Detect which cell encompasses the target text, then output its (x, y) center coordinate. 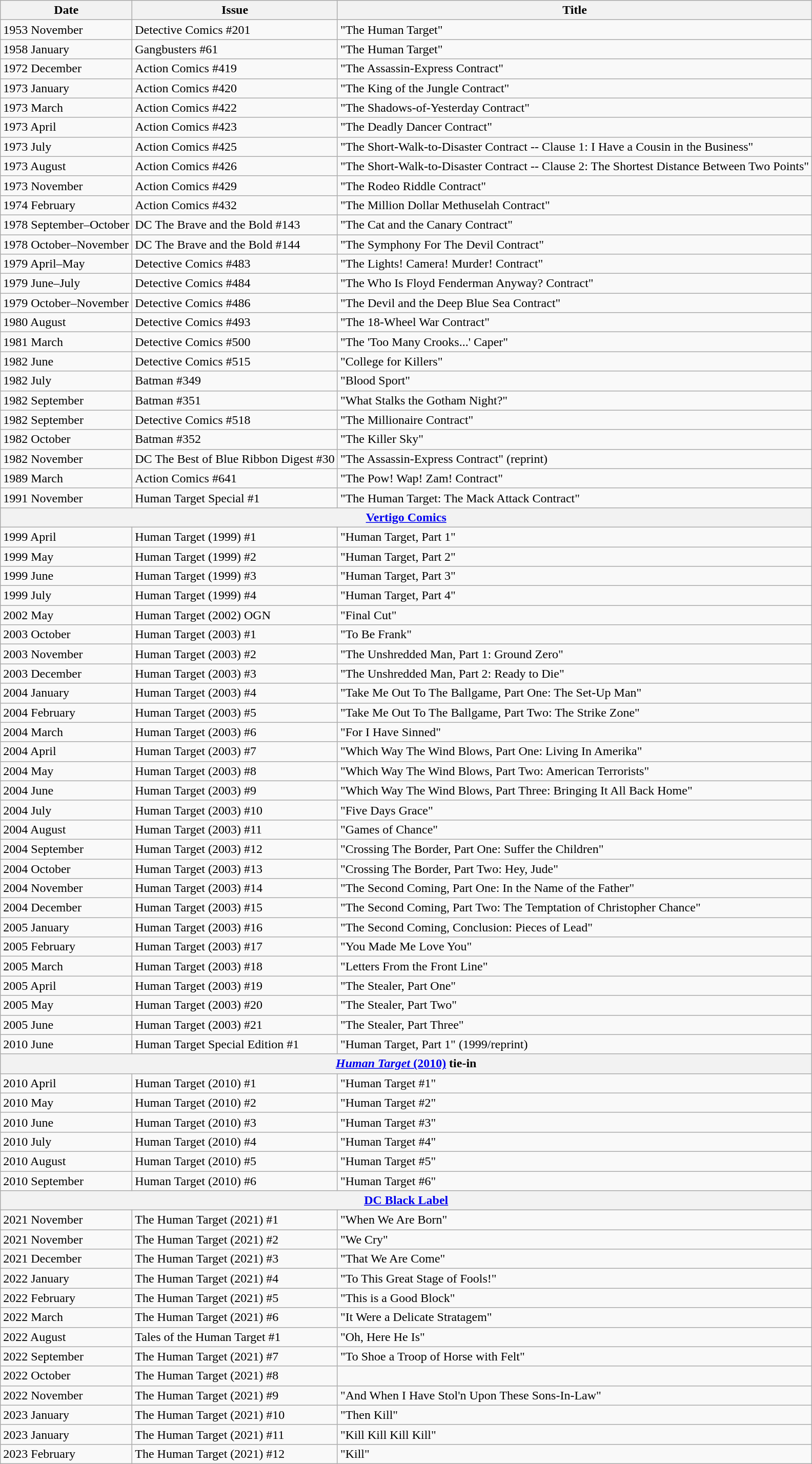
"Crossing The Border, Part Two: Hey, Jude" (574, 869)
Human Target (2010) #6 (235, 1181)
"The Shadows-of-Yesterday Contract" (574, 108)
DC The Brave and the Bold #143 (235, 225)
Human Target (2003) #8 (235, 771)
"This is a Good Block" (574, 1298)
Detective Comics #201 (235, 30)
1973 January (67, 88)
Human Target (2003) #5 (235, 713)
"To This Great Stage of Fools!" (574, 1278)
2004 February (67, 713)
"Which Way The Wind Blows, Part Three: Bringing It All Back Home" (574, 790)
"The Deadly Dancer Contract" (574, 127)
Detective Comics #500 (235, 342)
Batman #349 (235, 381)
Human Target (2003) #12 (235, 849)
1973 July (67, 147)
"Crossing The Border, Part One: Suffer the Children" (574, 849)
The Human Target (2021) #3 (235, 1259)
"The Human Target: The Mack Attack Contract" (574, 498)
Human Target (2003) #10 (235, 810)
The Human Target (2021) #4 (235, 1278)
Batman #352 (235, 439)
Human Target (2010) #3 (235, 1122)
2022 January (67, 1278)
"The Unshredded Man, Part 1: Ground Zero" (574, 654)
"The Killer Sky" (574, 439)
"The Stealer, Part Two" (574, 1005)
Human Target (2003) #18 (235, 966)
"What Stalks the Gotham Night?" (574, 400)
2004 May (67, 771)
2004 July (67, 810)
The Human Target (2021) #11 (235, 1434)
The Human Target (2021) #7 (235, 1356)
Human Target (2003) #14 (235, 888)
Detective Comics #486 (235, 303)
2005 March (67, 966)
Human Target (2003) #9 (235, 790)
Human Target (2003) #11 (235, 829)
1999 June (67, 576)
1999 April (67, 537)
"Human Target #5" (574, 1161)
Human Target (2003) #6 (235, 732)
2004 January (67, 693)
Gangbusters #61 (235, 49)
"Human Target #6" (574, 1181)
Tales of the Human Target #1 (235, 1337)
"The Cat and the Canary Contract" (574, 225)
1958 January (67, 49)
"Games of Chance" (574, 829)
"The Pow! Wap! Zam! Contract" (574, 478)
1979 June–July (67, 283)
The Human Target (2021) #12 (235, 1454)
"Which Way The Wind Blows, Part Two: American Terrorists" (574, 771)
Human Target (2003) #20 (235, 1005)
Human Target (1999) #2 (235, 556)
1991 November (67, 498)
Human Target (2010) #4 (235, 1142)
1974 February (67, 205)
2022 November (67, 1395)
Human Target (1999) #3 (235, 576)
The Human Target (2021) #2 (235, 1239)
"Human Target, Part 2" (574, 556)
Title (574, 10)
Human Target (1999) #1 (235, 537)
"The Short-Walk-to-Disaster Contract -- Clause 2: The Shortest Distance Between Two Points" (574, 166)
"The Lights! Camera! Murder! Contract" (574, 264)
"Oh, Here He Is" (574, 1337)
Action Comics #641 (235, 478)
1980 August (67, 322)
1973 March (67, 108)
2002 May (67, 615)
2003 October (67, 635)
1973 April (67, 127)
2004 December (67, 908)
"Human Target, Part 1" (574, 537)
"It Were a Delicate Stratagem" (574, 1317)
"The 'Too Many Crooks...' Caper" (574, 342)
"Kill Kill Kill Kill" (574, 1434)
"You Made Me Love You" (574, 947)
"That We Are Come" (574, 1259)
"Letters From the Front Line" (574, 966)
1979 October–November (67, 303)
"Final Cut" (574, 615)
The Human Target (2021) #8 (235, 1376)
"And When I Have Stol'n Upon These Sons-In-Law" (574, 1395)
1953 November (67, 30)
2005 January (67, 927)
2005 June (67, 1025)
Human Target (2010) #5 (235, 1161)
The Human Target (2021) #5 (235, 1298)
2003 December (67, 674)
Batman #351 (235, 400)
2003 November (67, 654)
"The Who Is Floyd Fenderman Anyway? Contract" (574, 283)
"Human Target, Part 4" (574, 596)
"The 18-Wheel War Contract" (574, 322)
Date (67, 10)
1982 June (67, 361)
"When We Are Born" (574, 1220)
"To Be Frank" (574, 635)
2022 February (67, 1298)
"For I Have Sinned" (574, 732)
1999 July (67, 596)
1973 August (67, 166)
"The Second Coming, Part Two: The Temptation of Christopher Chance" (574, 908)
Detective Comics #483 (235, 264)
2004 April (67, 751)
"The Second Coming, Conclusion: Pieces of Lead" (574, 927)
"Blood Sport" (574, 381)
1979 April–May (67, 264)
2010 April (67, 1083)
Human Target (1999) #4 (235, 596)
"Kill" (574, 1454)
DC Black Label (406, 1201)
Human Target (2003) #2 (235, 654)
1982 October (67, 439)
1982 July (67, 381)
"Human Target #2" (574, 1103)
1973 November (67, 186)
"Human Target, Part 3" (574, 576)
"The Stealer, Part Three" (574, 1025)
Action Comics #425 (235, 147)
Action Comics #422 (235, 108)
2010 September (67, 1181)
The Human Target (2021) #1 (235, 1220)
"The Assassin-Express Contract" (reprint) (574, 459)
Human Target Special #1 (235, 498)
"The Unshredded Man, Part 2: Ready to Die" (574, 674)
1981 March (67, 342)
"The Millionaire Contract" (574, 420)
1999 May (67, 556)
Action Comics #432 (235, 205)
2022 March (67, 1317)
Action Comics #426 (235, 166)
2005 April (67, 986)
Human Target (2003) #15 (235, 908)
Human Target (2003) #3 (235, 674)
2005 May (67, 1005)
1978 September–October (67, 225)
2023 February (67, 1454)
1982 November (67, 459)
Issue (235, 10)
Human Target (2003) #21 (235, 1025)
"Human Target, Part 1" (1999/reprint) (574, 1044)
Action Comics #419 (235, 69)
"The Assassin-Express Contract" (574, 69)
Action Comics #423 (235, 127)
The Human Target (2021) #10 (235, 1415)
2010 May (67, 1103)
"The Symphony For The Devil Contract" (574, 245)
Detective Comics #518 (235, 420)
"Take Me Out To The Ballgame, Part Two: The Strike Zone" (574, 713)
The Human Target (2021) #9 (235, 1395)
"The Stealer, Part One" (574, 986)
"Human Target #3" (574, 1122)
"The Second Coming, Part One: In the Name of the Father" (574, 888)
DC The Best of Blue Ribbon Digest #30 (235, 459)
2005 February (67, 947)
"Human Target #4" (574, 1142)
"To Shoe a Troop of Horse with Felt" (574, 1356)
2004 June (67, 790)
"The King of the Jungle Contract" (574, 88)
2004 October (67, 869)
"We Cry" (574, 1239)
Human Target (2003) #17 (235, 947)
Human Target Special Edition #1 (235, 1044)
"Which Way The Wind Blows, Part One: Living In Amerika" (574, 751)
"Then Kill" (574, 1415)
Human Target (2003) #19 (235, 986)
2021 December (67, 1259)
Action Comics #420 (235, 88)
Action Comics #429 (235, 186)
Detective Comics #484 (235, 283)
Vertigo Comics (406, 517)
Human Target (2003) #13 (235, 869)
2022 August (67, 1337)
Detective Comics #515 (235, 361)
The Human Target (2021) #6 (235, 1317)
"Human Target #1" (574, 1083)
"Five Days Grace" (574, 810)
2022 September (67, 1356)
"The Short-Walk-to-Disaster Contract -- Clause 1: I Have a Cousin in the Business" (574, 147)
"The Rodeo Riddle Contract" (574, 186)
Human Target (2003) #7 (235, 751)
"College for Killers" (574, 361)
Human Target (2010) #1 (235, 1083)
Human Target (2002) OGN (235, 615)
Human Target (2003) #1 (235, 635)
2010 August (67, 1161)
2004 September (67, 849)
Human Target (2003) #4 (235, 693)
2004 March (67, 732)
"The Million Dollar Methuselah Contract" (574, 205)
"The Devil and the Deep Blue Sea Contract" (574, 303)
DC The Brave and the Bold #144 (235, 245)
Detective Comics #493 (235, 322)
1978 October–November (67, 245)
Human Target (2003) #16 (235, 927)
1989 March (67, 478)
Human Target (2010) tie-in (406, 1064)
2022 October (67, 1376)
2004 November (67, 888)
Human Target (2010) #2 (235, 1103)
2010 July (67, 1142)
1972 December (67, 69)
2004 August (67, 829)
"Take Me Out To The Ballgame, Part One: The Set-Up Man" (574, 693)
